Search for the cell housing the specified text and yield its (X, Y) center coordinate. 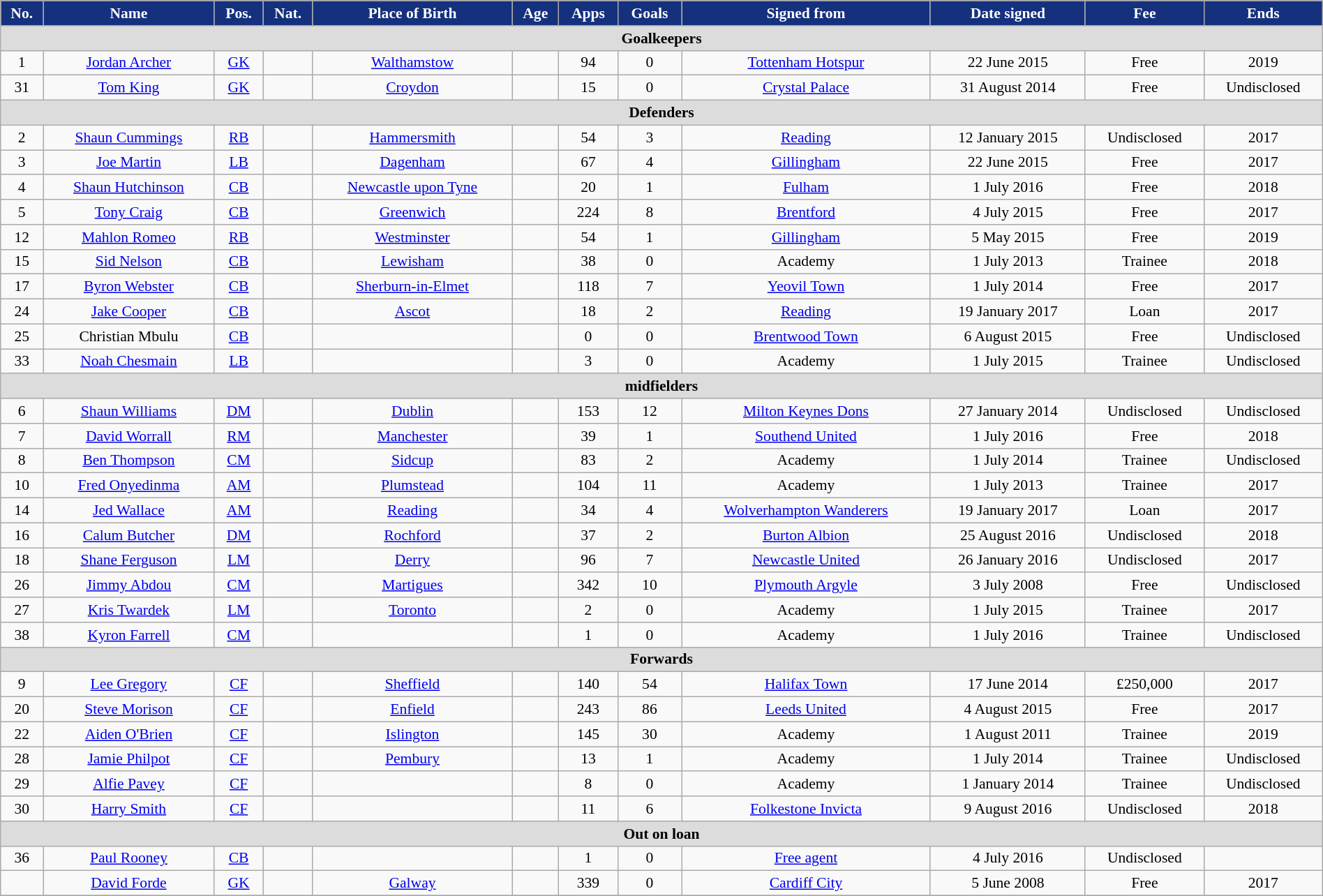
Croydon (412, 88)
Signed from (807, 13)
104 (588, 486)
Jamie Philpot (129, 759)
Paul Rooney (129, 858)
339 (588, 883)
342 (588, 585)
Tottenham Hotspur (807, 63)
28 (22, 759)
Plymouth Argyle (807, 585)
140 (588, 685)
Free agent (807, 858)
Out on loan (661, 834)
4 July 2015 (1008, 212)
Rochford (412, 535)
Hammersmith (412, 137)
Westminster (412, 237)
Tom King (129, 88)
153 (588, 411)
1 August 2011 (1008, 734)
Alfie Pavey (129, 784)
14 (22, 511)
Jimmy Abdou (129, 585)
Ascot (412, 312)
Galway (412, 883)
4 July 2016 (1008, 858)
17 (22, 287)
36 (22, 858)
Goals (649, 13)
Newcastle United (807, 560)
Halifax Town (807, 685)
Nat. (287, 13)
Pembury (412, 759)
Walthamstow (412, 63)
224 (588, 212)
Kris Twardek (129, 610)
Fulham (807, 188)
Dagenham (412, 163)
Place of Birth (412, 13)
Joe Martin (129, 163)
Greenwich (412, 212)
Lewisham (412, 262)
9 (22, 685)
Folkestone Invicta (807, 809)
Leeds United (807, 710)
Brentford (807, 212)
34 (588, 511)
Pos. (239, 13)
No. (22, 13)
Derry (412, 560)
6 August 2015 (1008, 336)
31 (22, 88)
Lee Gregory (129, 685)
David Worrall (129, 436)
Cardiff City (807, 883)
Apps (588, 13)
118 (588, 287)
67 (588, 163)
Milton Keynes Dons (807, 411)
Byron Webster (129, 287)
31 August 2014 (1008, 88)
Shane Ferguson (129, 560)
Newcastle upon Tyne (412, 188)
Sidcup (412, 461)
Manchester (412, 436)
145 (588, 734)
Age (536, 13)
94 (588, 63)
86 (649, 710)
Fred Onyedinma (129, 486)
Sherburn-in-Elmet (412, 287)
Tony Craig (129, 212)
27 January 2014 (1008, 411)
Shaun Williams (129, 411)
83 (588, 461)
Jed Wallace (129, 511)
29 (22, 784)
Jake Cooper (129, 312)
Islington (412, 734)
13 (588, 759)
17 June 2014 (1008, 685)
243 (588, 710)
26 (22, 585)
26 January 2016 (1008, 560)
39 (588, 436)
Plumstead (412, 486)
Ben Thompson (129, 461)
Harry Smith (129, 809)
Fee (1144, 13)
Wolverhampton Wanderers (807, 511)
Ends (1263, 13)
Steve Morison (129, 710)
RM (239, 436)
Defenders (661, 113)
Brentwood Town (807, 336)
Aiden O'Brien (129, 734)
25 August 2016 (1008, 535)
£250,000 (1144, 685)
midfielders (661, 387)
25 (22, 336)
37 (588, 535)
16 (22, 535)
Goalkeepers (661, 38)
5 June 2008 (1008, 883)
1 January 2014 (1008, 784)
Name (129, 13)
24 (22, 312)
27 (22, 610)
Christian Mbulu (129, 336)
5 (22, 212)
5 May 2015 (1008, 237)
Enfield (412, 710)
Noah Chesmain (129, 361)
Mahlon Romeo (129, 237)
Calum Butcher (129, 535)
33 (22, 361)
Sheffield (412, 685)
Shaun Cummings (129, 137)
Toronto (412, 610)
9 August 2016 (1008, 809)
Crystal Palace (807, 88)
Shaun Hutchinson (129, 188)
Southend United (807, 436)
Forwards (661, 659)
12 January 2015 (1008, 137)
Jordan Archer (129, 63)
3 July 2008 (1008, 585)
Burton Albion (807, 535)
Dublin (412, 411)
Sid Nelson (129, 262)
4 August 2015 (1008, 710)
David Forde (129, 883)
Martigues (412, 585)
Date signed (1008, 13)
96 (588, 560)
Yeovil Town (807, 287)
Kyron Farrell (129, 635)
22 (22, 734)
